Output the [x, y] coordinate of the center of the cell containing the given text.  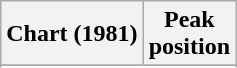
Chart (1981) [72, 34]
Peakposition [189, 34]
